Determine the (x, y) coordinate at the center of the cell enclosing the given text.  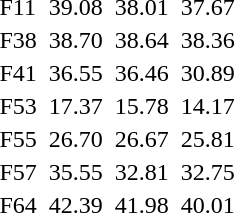
32.81 (142, 172)
35.55 (76, 172)
38.64 (142, 40)
38.70 (76, 40)
17.37 (76, 106)
36.55 (76, 73)
26.67 (142, 139)
36.46 (142, 73)
15.78 (142, 106)
26.70 (76, 139)
